Pinpoint the cell where the given text exists, returning its [X, Y] midpoint coordinate. 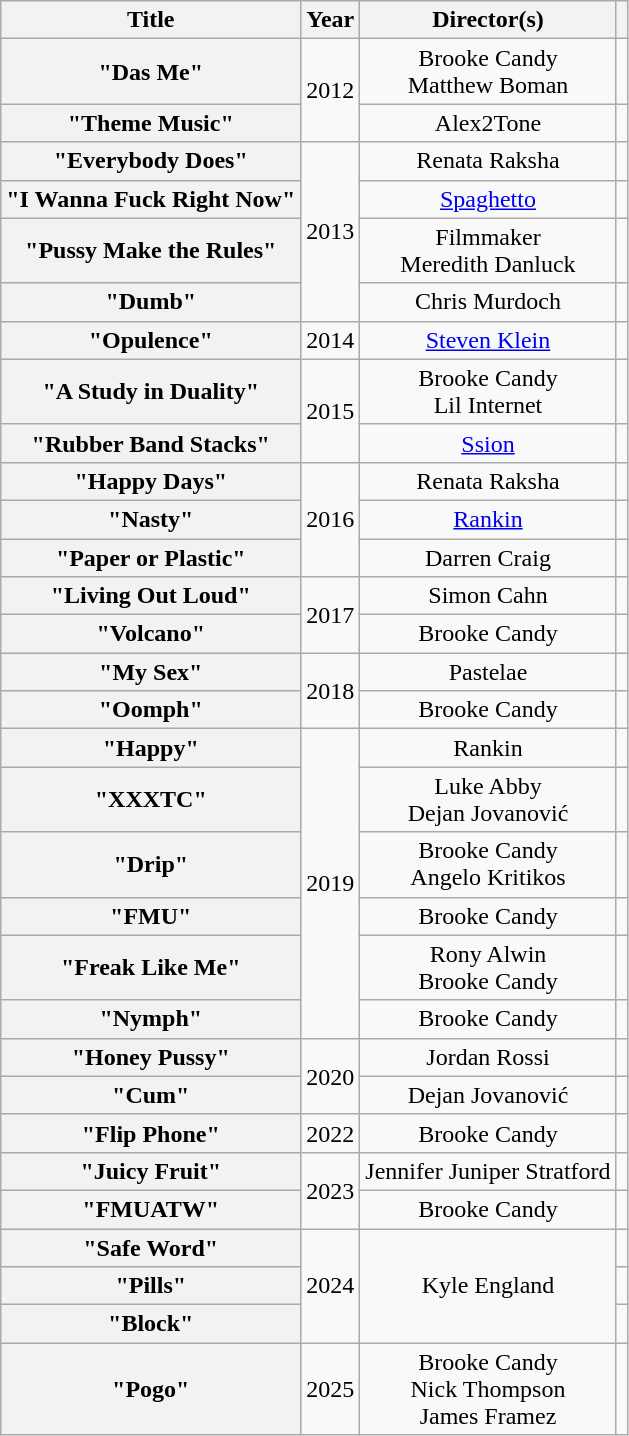
"Drip" [151, 864]
Ssion [488, 443]
"Honey Pussy" [151, 1057]
2014 [330, 340]
Dejan Jovanović [488, 1095]
"Dumb" [151, 302]
2024 [330, 1285]
2018 [330, 691]
"Juicy Fruit" [151, 1171]
"FMU" [151, 916]
Year [330, 20]
"A Study in Duality" [151, 392]
2013 [330, 232]
Spaghetto [488, 199]
"Cum" [151, 1095]
"Das Me" [151, 72]
Rony AlwinBrooke Candy [488, 968]
2015 [330, 410]
Brooke CandyAngelo Kritikos [488, 864]
2012 [330, 90]
Title [151, 20]
"XXXTC" [151, 800]
"Everybody Does" [151, 161]
Simon Cahn [488, 596]
"Oomph" [151, 710]
FilmmakerMeredith Danluck [488, 250]
"Safe Word" [151, 1247]
2023 [330, 1190]
"Opulence" [151, 340]
"Paper or Plastic" [151, 557]
Brooke CandyNick ThompsonJames Framez [488, 1389]
Jennifer Juniper Stratford [488, 1171]
"Pills" [151, 1286]
"Volcano" [151, 634]
Jordan Rossi [488, 1057]
"Nasty" [151, 519]
Pastelae [488, 672]
"FMUATW" [151, 1209]
Darren Craig [488, 557]
2016 [330, 519]
2025 [330, 1389]
"Block" [151, 1324]
"My Sex" [151, 672]
"Nymph" [151, 1019]
Steven Klein [488, 340]
"Living Out Loud" [151, 596]
2020 [330, 1076]
Chris Murdoch [488, 302]
"Pogo" [151, 1389]
Kyle England [488, 1285]
"Happy" [151, 748]
2017 [330, 615]
2022 [330, 1133]
Luke AbbyDejan Jovanović [488, 800]
"Rubber Band Stacks" [151, 443]
"Happy Days" [151, 481]
"Theme Music" [151, 123]
Director(s) [488, 20]
"Freak Like Me" [151, 968]
Brooke CandyLil Internet [488, 392]
"Flip Phone" [151, 1133]
2019 [330, 884]
"Pussy Make the Rules" [151, 250]
Alex2Tone [488, 123]
"I Wanna Fuck Right Now" [151, 199]
Brooke CandyMatthew Boman [488, 72]
